Locate the cell with the specified text and output its (X, Y) center coordinate. 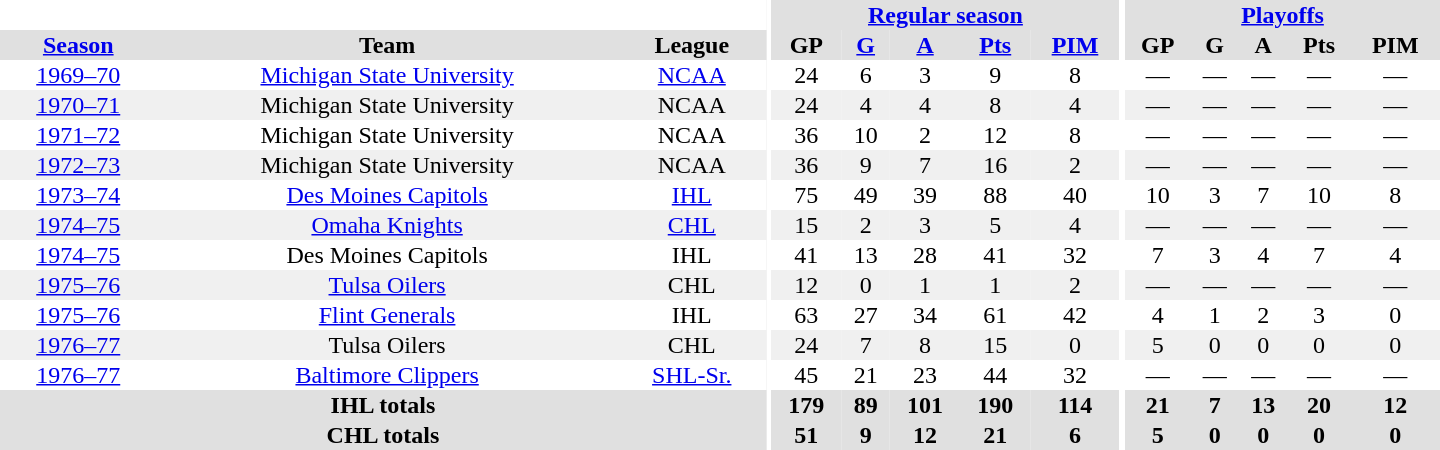
1972–73 (78, 165)
34 (925, 315)
61 (995, 315)
45 (806, 375)
63 (806, 315)
20 (1320, 405)
League (692, 45)
Regular season (945, 15)
101 (925, 405)
51 (806, 435)
89 (866, 405)
IHL totals (383, 405)
190 (995, 405)
SHL-Sr. (692, 375)
Playoffs (1282, 15)
27 (866, 315)
39 (925, 195)
23 (925, 375)
88 (995, 195)
Team (388, 45)
Season (78, 45)
1969–70 (78, 75)
42 (1074, 315)
44 (995, 375)
Baltimore Clippers (388, 375)
Omaha Knights (388, 225)
1971–72 (78, 135)
28 (925, 255)
1973–74 (78, 195)
1970–71 (78, 105)
CHL totals (383, 435)
Flint Generals (388, 315)
114 (1074, 405)
75 (806, 195)
16 (995, 165)
49 (866, 195)
179 (806, 405)
40 (1074, 195)
